Determine the (X, Y) coordinate at the center of the cell enclosing the given text.  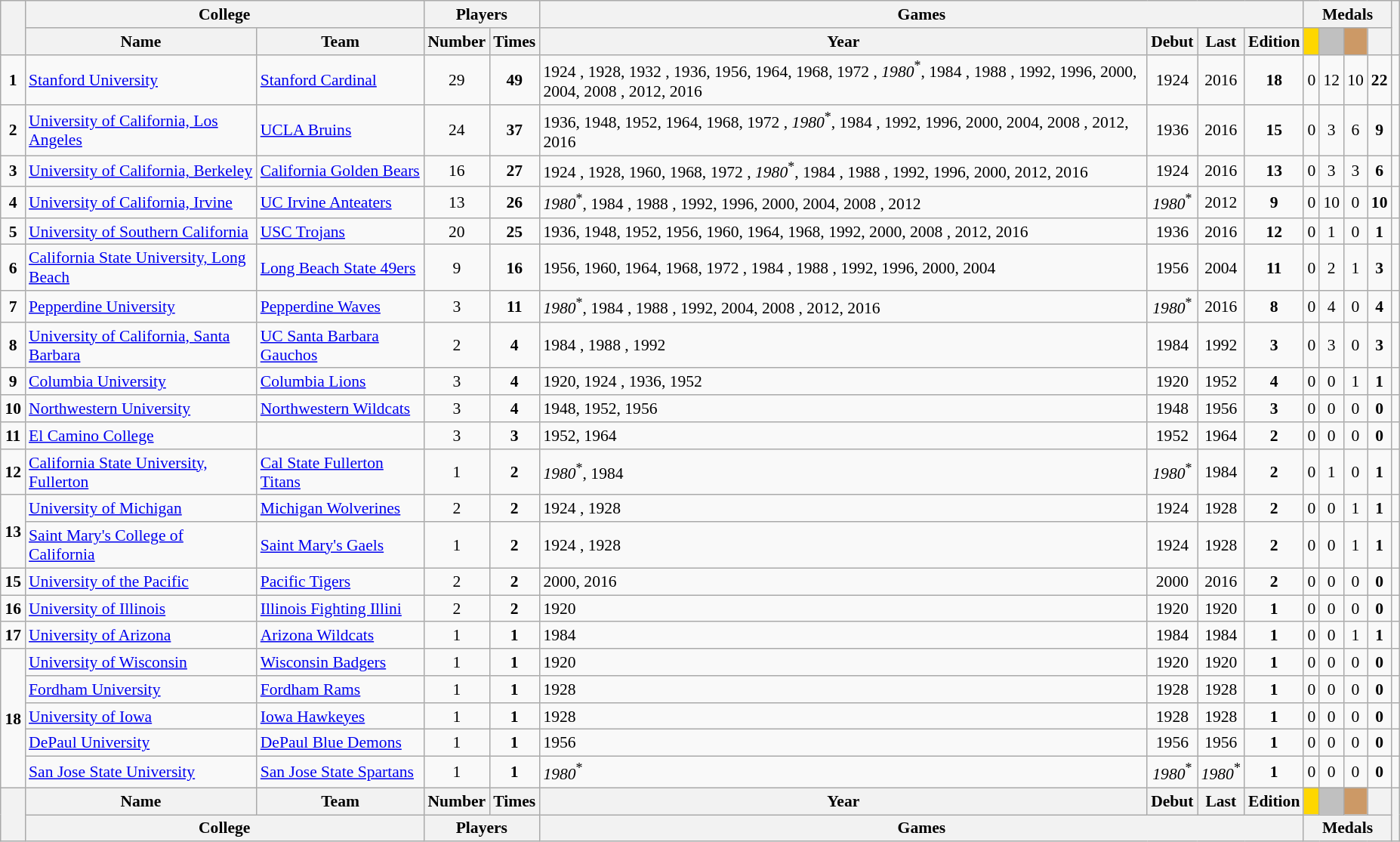
Long Beach State 49ers (341, 267)
University of California, Irvine (140, 202)
1980*, 1984 (843, 473)
Pepperdine Waves (341, 307)
UC Irvine Anteaters (341, 202)
17 (13, 636)
Fordham Rams (341, 689)
1924 , 1928, 1960, 1968, 1972 , 1980*, 1984 , 1988 , 1992, 1996, 2000, 2012, 2016 (843, 171)
1984 , 1988 , 1992 (843, 346)
UC Santa Barbara Gauchos (341, 346)
Iowa Hawkeyes (341, 717)
University of Illinois (140, 609)
Pepperdine University (140, 307)
Wisconsin Badgers (341, 662)
DePaul University (140, 743)
University of Michigan (140, 509)
1920, 1924 , 1936, 1952 (843, 382)
1936, 1948, 1952, 1964, 1968, 1972 , 1980*, 1984 , 1992, 1996, 2000, 2004, 2008 , 2012, 2016 (843, 130)
49 (514, 80)
Stanford Cardinal (341, 80)
1980*, 1984 , 1988 , 1992, 1996, 2000, 2004, 2008 , 2012 (843, 202)
University of California, Berkeley (140, 171)
California State University, Fullerton (140, 473)
7 (13, 307)
University of California, Los Angeles (140, 130)
Stanford University (140, 80)
USC Trojans (341, 232)
UCLA Bruins (341, 130)
DePaul Blue Demons (341, 743)
2000 (1172, 582)
Columbia Lions (341, 382)
Fordham University (140, 689)
1936, 1948, 1952, 1956, 1960, 1964, 1968, 1992, 2000, 2008 , 2012, 2016 (843, 232)
2000, 2016 (843, 582)
1980*, 1984 , 1988 , 1992, 2004, 2008 , 2012, 2016 (843, 307)
1948 (1172, 409)
Michigan Wolverines (341, 509)
Saint Mary's Gaels (341, 545)
Northwestern Wildcats (341, 409)
1948, 1952, 1956 (843, 409)
California State University, Long Beach (140, 267)
Columbia University (140, 382)
22 (1380, 80)
24 (456, 130)
Cal State Fullerton Titans (341, 473)
San Jose State Spartans (341, 772)
1952, 1964 (843, 436)
1964 (1221, 436)
California Golden Bears (341, 171)
University of Iowa (140, 717)
Arizona Wildcats (341, 636)
25 (514, 232)
Illinois Fighting Illini (341, 609)
Northwestern University (140, 409)
Pacific Tigers (341, 582)
1924 , 1928, 1932 , 1936, 1956, 1964, 1968, 1972 , 1980*, 1984 , 1988 , 1992, 1996, 2000, 2004, 2008 , 2012, 2016 (843, 80)
2012 (1221, 202)
2004 (1221, 267)
Saint Mary's College of California (140, 545)
University of Southern California (140, 232)
29 (456, 80)
1992 (1221, 346)
26 (514, 202)
20 (456, 232)
1956, 1960, 1964, 1968, 1972 , 1984 , 1988 , 1992, 1996, 2000, 2004 (843, 267)
University of California, Santa Barbara (140, 346)
University of the Pacific (140, 582)
El Camino College (140, 436)
27 (514, 171)
University of Arizona (140, 636)
San Jose State University (140, 772)
37 (514, 130)
University of Wisconsin (140, 662)
5 (13, 232)
